Provide the (X, Y) coordinate of the cell's center where the given text is located.  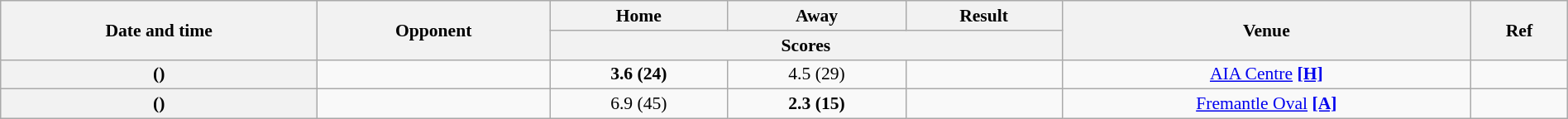
Result (984, 16)
2.3 (15) (817, 104)
Fremantle Oval [A] (1267, 104)
Away (817, 16)
Date and time (159, 30)
AIA Centre [H] (1267, 74)
Venue (1267, 30)
Scores (806, 45)
6.9 (45) (638, 104)
Home (638, 16)
Ref (1520, 30)
Opponent (433, 30)
4.5 (29) (817, 74)
3.6 (24) (638, 74)
